Scan for the cell matching the given text and deliver its [x, y] coordinate at center. 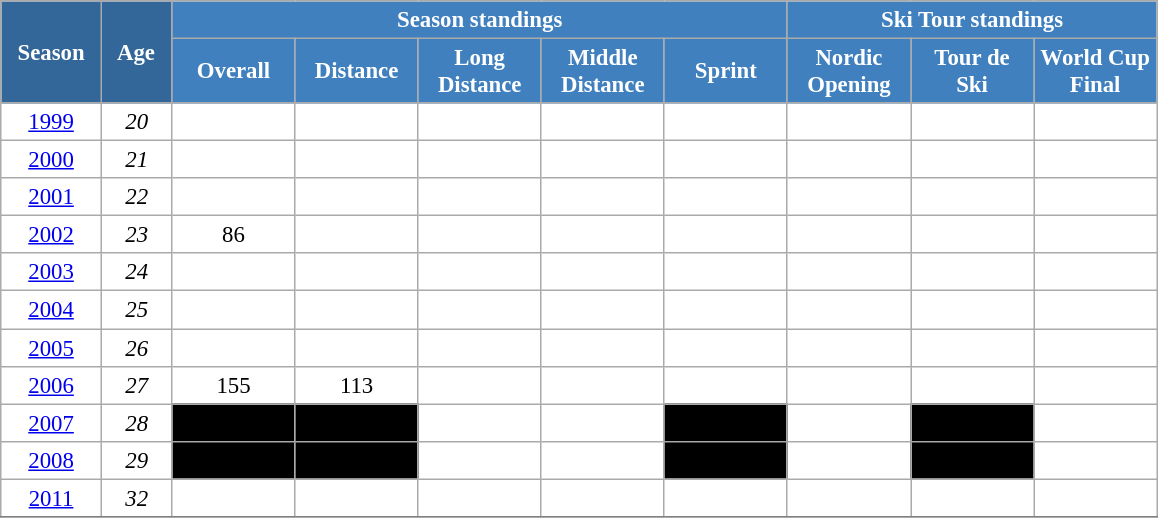
Age [136, 52]
2007 [52, 423]
Middle Distance [602, 72]
2006 [52, 385]
113 [356, 385]
Distance [356, 72]
2005 [52, 348]
2002 [52, 235]
28 [136, 423]
Overall [234, 72]
2001 [52, 197]
Ski Tour standings [972, 20]
Long Distance [480, 72]
2008 [52, 460]
2011 [52, 498]
Sprint [726, 72]
23 [136, 235]
27 [136, 385]
155 [234, 385]
29 [136, 460]
Tour deSki [972, 72]
21 [136, 160]
32 [136, 498]
2003 [52, 273]
26 [136, 348]
1999 [52, 122]
86 [234, 235]
25 [136, 310]
NordicOpening [848, 72]
Season [52, 52]
2004 [52, 310]
22 [136, 197]
Season standings [480, 20]
2000 [52, 160]
24 [136, 273]
20 [136, 122]
World CupFinal [1096, 72]
